Detect which cell encompasses the target text, then output its (x, y) center coordinate. 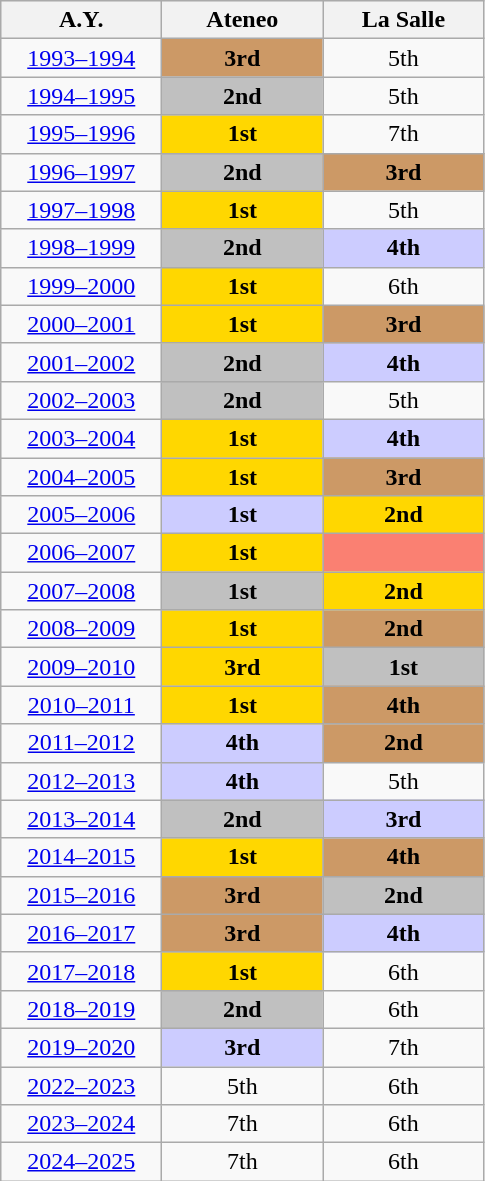
2006–2007 (82, 553)
2016–2017 (82, 933)
2012–2013 (82, 781)
2007–2008 (82, 591)
1996–1997 (82, 172)
1999–2000 (82, 286)
2023–2024 (82, 1124)
Ateneo (242, 20)
2005–2006 (82, 515)
2008–2009 (82, 629)
2000–2001 (82, 324)
1998–1999 (82, 248)
1995–1996 (82, 134)
1993–1994 (82, 58)
2019–2020 (82, 1047)
1997–1998 (82, 210)
2003–2004 (82, 438)
2010–2011 (82, 705)
2014–2015 (82, 857)
2015–2016 (82, 895)
2002–2003 (82, 400)
2017–2018 (82, 971)
La Salle (404, 20)
2011–2012 (82, 743)
2024–2025 (82, 1162)
2004–2005 (82, 477)
2022–2023 (82, 1085)
2018–2019 (82, 1009)
2013–2014 (82, 819)
2009–2010 (82, 667)
A.Y. (82, 20)
1994–1995 (82, 96)
2001–2002 (82, 362)
